Find where the given text appears and provide that cell's center as (X, Y) coordinate. 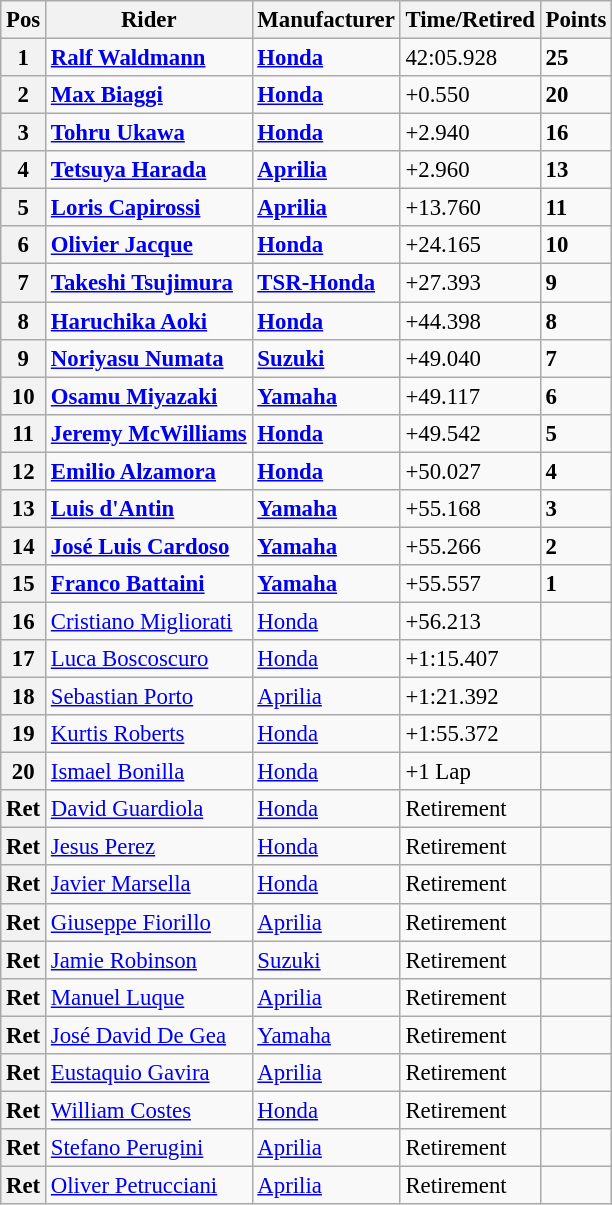
Takeshi Tsujimura (150, 283)
José David De Gea (150, 1035)
Noriyasu Numata (150, 358)
Haruchika Aoki (150, 321)
17 (24, 659)
Javier Marsella (150, 885)
Eustaquio Gavira (150, 1073)
Manuel Luque (150, 997)
TSR-Honda (326, 283)
+1:15.407 (470, 659)
+24.165 (470, 245)
Olivier Jacque (150, 245)
Points (576, 20)
Ralf Waldmann (150, 58)
19 (24, 734)
+0.550 (470, 95)
Cristiano Migliorati (150, 621)
Emilio Alzamora (150, 471)
Tohru Ukawa (150, 133)
+55.168 (470, 509)
42:05.928 (470, 58)
Pos (24, 20)
+13.760 (470, 208)
Loris Capirossi (150, 208)
Oliver Petrucciani (150, 1185)
Rider (150, 20)
Luca Boscoscuro (150, 659)
Luis d'Antin (150, 509)
14 (24, 546)
Max Biaggi (150, 95)
+56.213 (470, 621)
Ismael Bonilla (150, 772)
Jeremy McWilliams (150, 433)
+49.040 (470, 358)
15 (24, 584)
Giuseppe Fiorillo (150, 922)
Manufacturer (326, 20)
+50.027 (470, 471)
+1 Lap (470, 772)
+2.940 (470, 133)
+44.398 (470, 321)
Tetsuya Harada (150, 170)
18 (24, 697)
Time/Retired (470, 20)
David Guardiola (150, 809)
25 (576, 58)
Kurtis Roberts (150, 734)
+55.266 (470, 546)
+55.557 (470, 584)
+1:55.372 (470, 734)
Franco Battaini (150, 584)
José Luis Cardoso (150, 546)
+27.393 (470, 283)
Jamie Robinson (150, 960)
+2.960 (470, 170)
Sebastian Porto (150, 697)
Osamu Miyazaki (150, 396)
Stefano Perugini (150, 1148)
Jesus Perez (150, 847)
+1:21.392 (470, 697)
+49.117 (470, 396)
12 (24, 471)
William Costes (150, 1110)
+49.542 (470, 433)
